Locate the cell with the specified text and output its (X, Y) center coordinate. 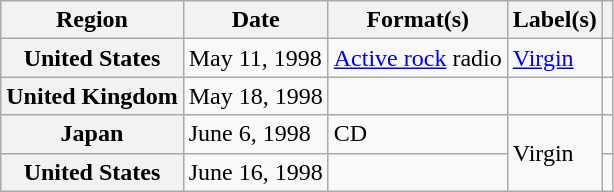
Japan (92, 134)
Date (256, 20)
Active rock radio (418, 58)
May 18, 1998 (256, 96)
Label(s) (554, 20)
CD (418, 134)
June 16, 1998 (256, 172)
June 6, 1998 (256, 134)
Region (92, 20)
Format(s) (418, 20)
May 11, 1998 (256, 58)
United Kingdom (92, 96)
